Locate the cell with the specified text and output its (x, y) center coordinate. 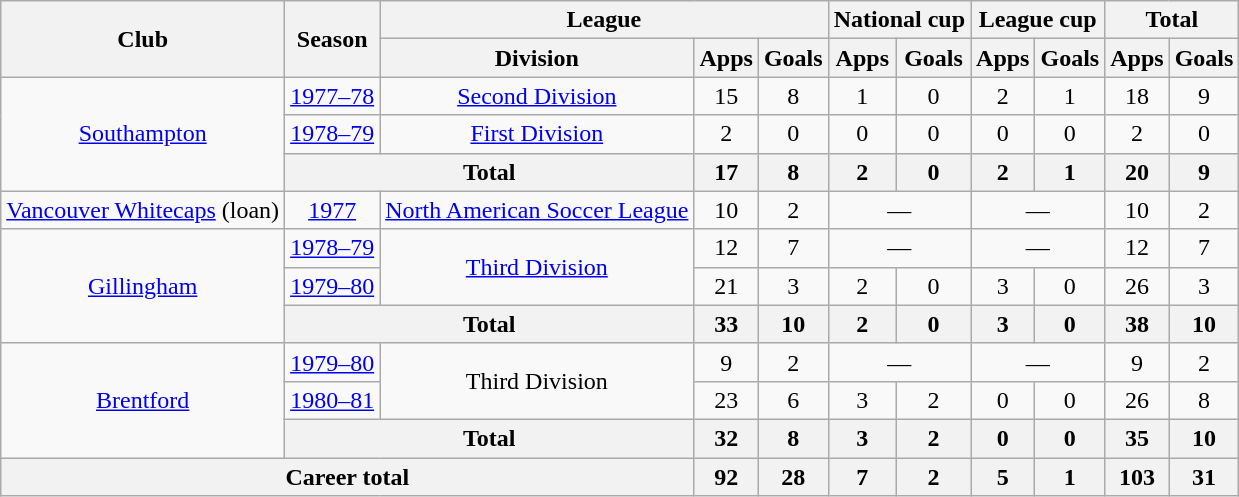
Brentford (143, 400)
League cup (1038, 20)
35 (1137, 438)
15 (726, 96)
Season (332, 39)
National cup (899, 20)
Career total (348, 477)
33 (726, 324)
18 (1137, 96)
5 (1003, 477)
League (604, 20)
First Division (537, 134)
North American Soccer League (537, 210)
17 (726, 172)
Club (143, 39)
38 (1137, 324)
31 (1204, 477)
92 (726, 477)
Gillingham (143, 286)
28 (793, 477)
1977–78 (332, 96)
20 (1137, 172)
Southampton (143, 134)
Division (537, 58)
1980–81 (332, 400)
23 (726, 400)
21 (726, 286)
6 (793, 400)
Second Division (537, 96)
103 (1137, 477)
1977 (332, 210)
32 (726, 438)
Vancouver Whitecaps (loan) (143, 210)
